Capture the cell that displays the provided text and extract its [X, Y] central coordinate. 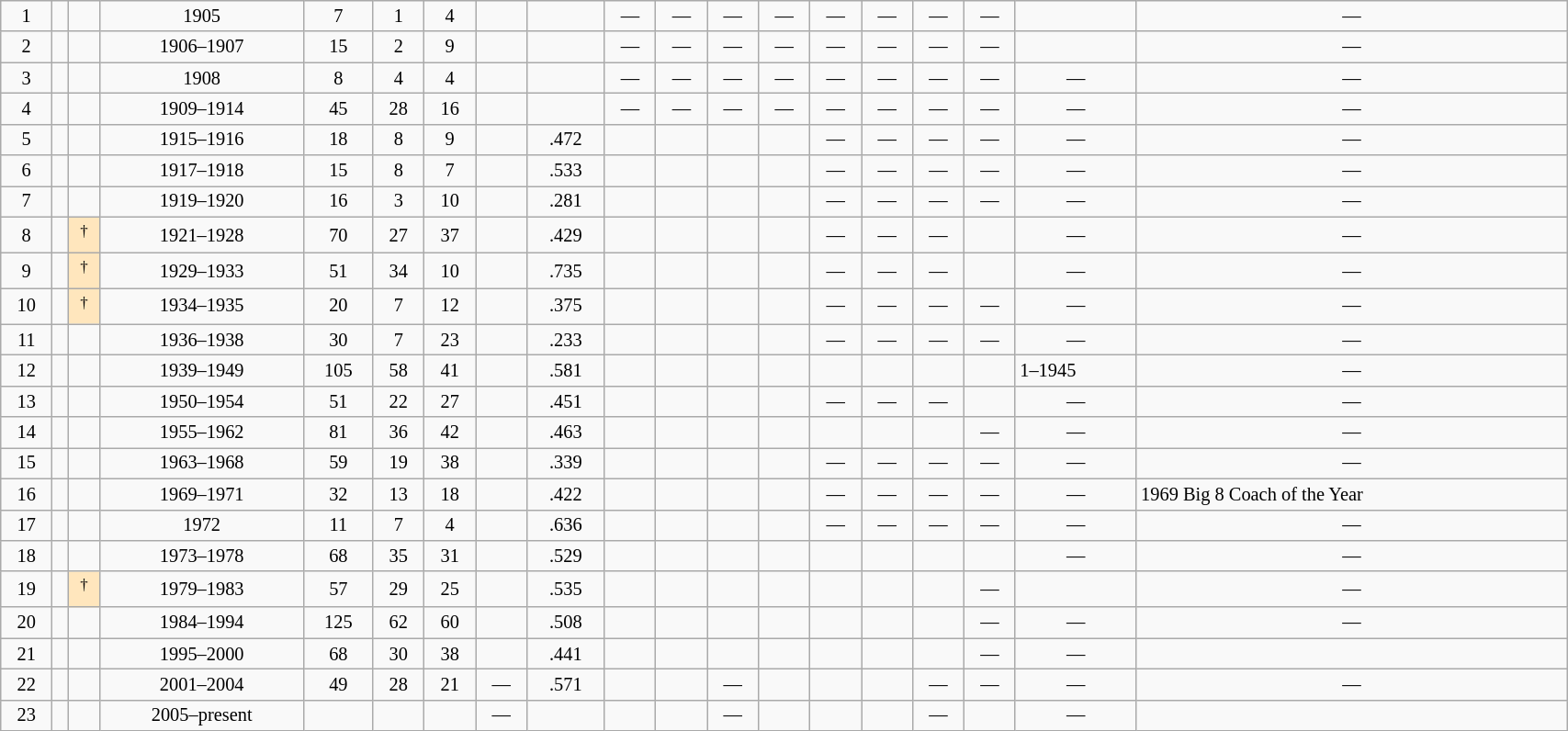
32 [338, 494]
1915–1916 [201, 140]
34 [399, 270]
59 [338, 463]
1995–2000 [201, 654]
5 [27, 140]
70 [338, 235]
1955–1962 [201, 433]
1979–1983 [201, 590]
.463 [566, 433]
.472 [566, 140]
49 [338, 684]
1969–1971 [201, 494]
.441 [566, 654]
.529 [566, 556]
1973–1978 [201, 556]
37 [450, 235]
62 [399, 623]
.429 [566, 235]
42 [450, 433]
1934–1935 [201, 307]
105 [338, 370]
.339 [566, 463]
14 [27, 433]
125 [338, 623]
2001–2004 [201, 684]
1908 [201, 78]
1906–1907 [201, 47]
1–1945 [1076, 370]
.233 [566, 340]
.451 [566, 401]
31 [450, 556]
.281 [566, 201]
1917–1918 [201, 171]
45 [338, 108]
60 [450, 623]
1929–1933 [201, 270]
35 [399, 556]
36 [399, 433]
1963–1968 [201, 463]
29 [399, 590]
1905 [201, 16]
1921–1928 [201, 235]
6 [27, 171]
1936–1938 [201, 340]
1972 [201, 525]
1909–1914 [201, 108]
1919–1920 [201, 201]
25 [450, 590]
1939–1949 [201, 370]
.535 [566, 590]
1969 Big 8 Coach of the Year [1351, 494]
.636 [566, 525]
.422 [566, 494]
58 [399, 370]
17 [27, 525]
81 [338, 433]
.581 [566, 370]
57 [338, 590]
.508 [566, 623]
41 [450, 370]
1984–1994 [201, 623]
.375 [566, 307]
.735 [566, 270]
1950–1954 [201, 401]
.533 [566, 171]
.571 [566, 684]
2005–present [201, 715]
